Pinpoint the cell where the given text exists, returning its (X, Y) midpoint coordinate. 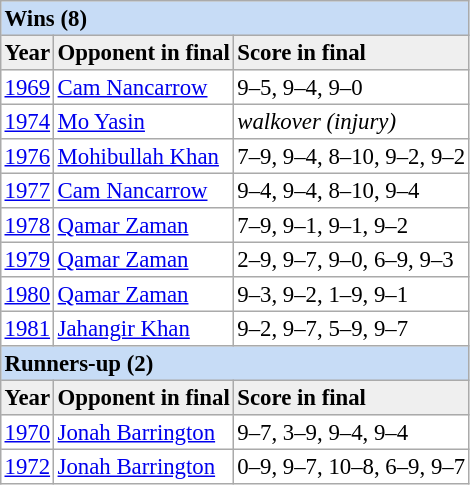
9–4, 9–4, 8–10, 9–4 (352, 190)
1977 (28, 190)
1976 (28, 156)
9–5, 9–4, 9–0 (352, 87)
0–9, 9–7, 10–8, 6–9, 9–7 (352, 466)
7–9, 9–4, 8–10, 9–2, 9–2 (352, 156)
1972 (28, 466)
1969 (28, 87)
9–2, 9–7, 5–9, 9–7 (352, 328)
9–7, 3–9, 9–4, 9–4 (352, 432)
1978 (28, 225)
Runners-up (2) (235, 363)
7–9, 9–1, 9–1, 9–2 (352, 225)
1980 (28, 294)
1979 (28, 259)
Jahangir Khan (144, 328)
1981 (28, 328)
Wins (8) (235, 18)
1970 (28, 432)
1974 (28, 121)
9–3, 9–2, 1–9, 9–1 (352, 294)
Mo Yasin (144, 121)
2–9, 9–7, 9–0, 6–9, 9–3 (352, 259)
Mohibullah Khan (144, 156)
walkover (injury) (352, 121)
